Locate the cell with the specified text and output its [X, Y] center coordinate. 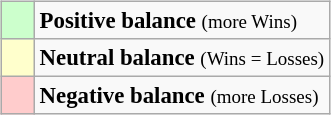
Positive balance (more Wins) [182, 21]
Negative balance (more Losses) [182, 96]
Neutral balance (Wins = Losses) [182, 58]
